Detect which cell encompasses the target text, then output its (X, Y) center coordinate. 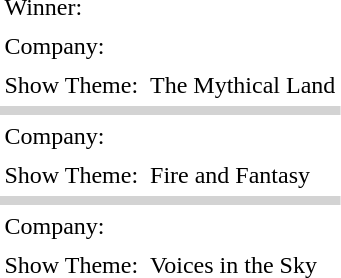
The Mythical Land (243, 85)
Fire and Fantasy (243, 175)
